Search for the cell housing the specified text and yield its (X, Y) center coordinate. 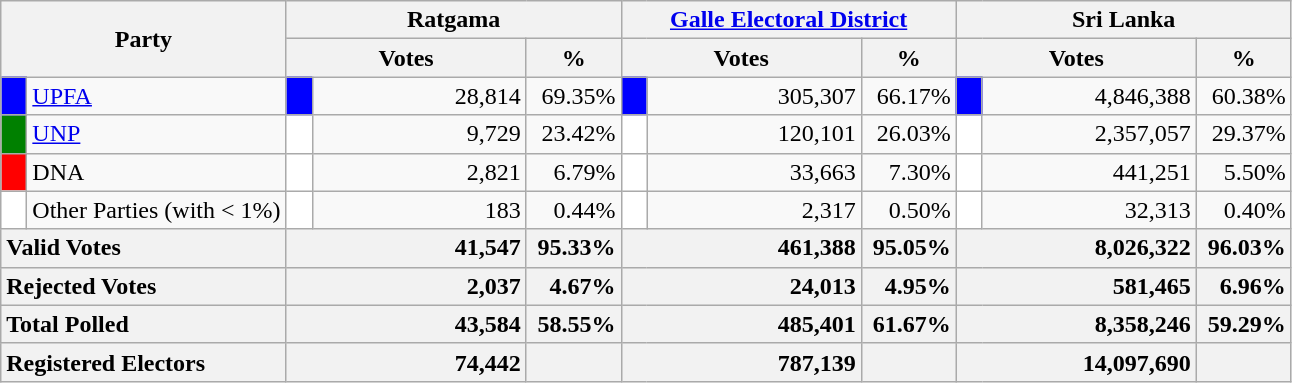
0.44% (574, 210)
29.37% (1244, 134)
UPFA (156, 96)
28,814 (419, 96)
8,358,246 (1076, 324)
95.05% (908, 248)
66.17% (908, 96)
Sri Lanka (1124, 20)
23.42% (574, 134)
61.67% (908, 324)
7.30% (908, 172)
Registered Electors (144, 362)
32,313 (1089, 210)
183 (419, 210)
787,139 (741, 362)
24,013 (741, 286)
4,846,388 (1089, 96)
74,442 (406, 362)
Other Parties (with < 1%) (156, 210)
59.29% (1244, 324)
9,729 (419, 134)
UNP (156, 134)
305,307 (754, 96)
69.35% (574, 96)
461,388 (741, 248)
0.50% (908, 210)
26.03% (908, 134)
581,465 (1076, 286)
41,547 (406, 248)
5.50% (1244, 172)
Rejected Votes (144, 286)
6.96% (1244, 286)
2,821 (419, 172)
2,357,057 (1089, 134)
441,251 (1089, 172)
Ratgama (454, 20)
33,663 (754, 172)
Party (144, 39)
95.33% (574, 248)
2,317 (754, 210)
DNA (156, 172)
120,101 (754, 134)
Total Polled (144, 324)
Valid Votes (144, 248)
2,037 (406, 286)
6.79% (574, 172)
4.67% (574, 286)
8,026,322 (1076, 248)
0.40% (1244, 210)
14,097,690 (1076, 362)
4.95% (908, 286)
96.03% (1244, 248)
60.38% (1244, 96)
58.55% (574, 324)
Galle Electoral District (788, 20)
43,584 (406, 324)
485,401 (741, 324)
